Determine the (x, y) coordinate at the center of the cell enclosing the given text.  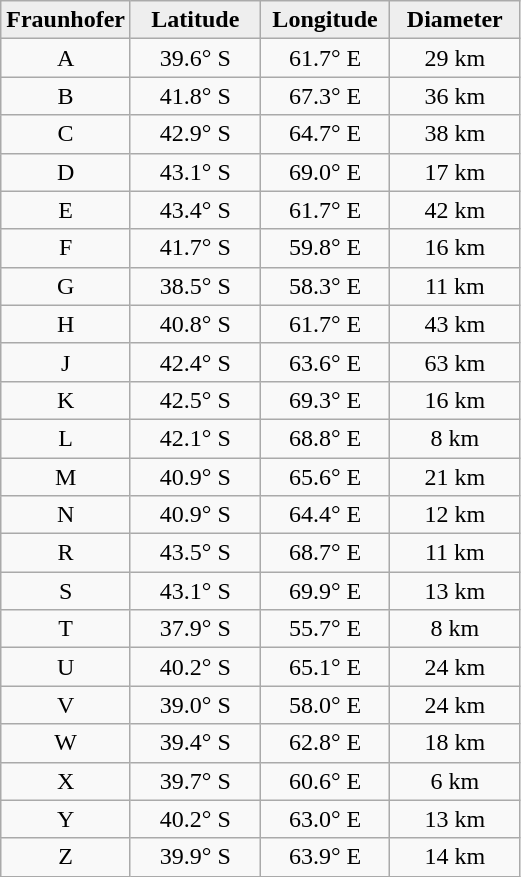
41.7° S (195, 248)
F (66, 248)
60.6° E (325, 781)
68.8° E (325, 438)
Fraunhofer (66, 20)
37.9° S (195, 629)
42.9° S (195, 134)
B (66, 96)
41.8° S (195, 96)
69.9° E (325, 591)
J (66, 362)
65.6° E (325, 477)
39.6° S (195, 58)
18 km (455, 743)
K (66, 400)
38.5° S (195, 286)
42.5° S (195, 400)
M (66, 477)
58.0° E (325, 705)
W (66, 743)
43.5° S (195, 553)
63.9° E (325, 857)
40.8° S (195, 324)
N (66, 515)
43.4° S (195, 210)
14 km (455, 857)
43 km (455, 324)
63 km (455, 362)
Y (66, 819)
39.0° S (195, 705)
39.4° S (195, 743)
X (66, 781)
55.7° E (325, 629)
Diameter (455, 20)
69.3° E (325, 400)
L (66, 438)
68.7° E (325, 553)
65.1° E (325, 667)
E (66, 210)
U (66, 667)
62.8° E (325, 743)
63.6° E (325, 362)
6 km (455, 781)
36 km (455, 96)
Latitude (195, 20)
V (66, 705)
38 km (455, 134)
A (66, 58)
64.7° E (325, 134)
21 km (455, 477)
S (66, 591)
Longitude (325, 20)
12 km (455, 515)
39.9° S (195, 857)
H (66, 324)
42.1° S (195, 438)
63.0° E (325, 819)
59.8° E (325, 248)
39.7° S (195, 781)
42.4° S (195, 362)
G (66, 286)
Z (66, 857)
58.3° E (325, 286)
67.3° E (325, 96)
69.0° E (325, 172)
64.4° E (325, 515)
17 km (455, 172)
29 km (455, 58)
R (66, 553)
42 km (455, 210)
D (66, 172)
T (66, 629)
C (66, 134)
